Provide the [x, y] coordinate of the cell's center where the given text is located.  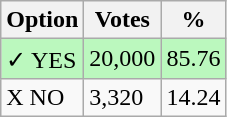
3,320 [122, 97]
Option [42, 20]
85.76 [194, 59]
Votes [122, 20]
20,000 [122, 59]
X NO [42, 97]
✓ YES [42, 59]
14.24 [194, 97]
% [194, 20]
